Output the (X, Y) coordinate of the center of the cell containing the given text.  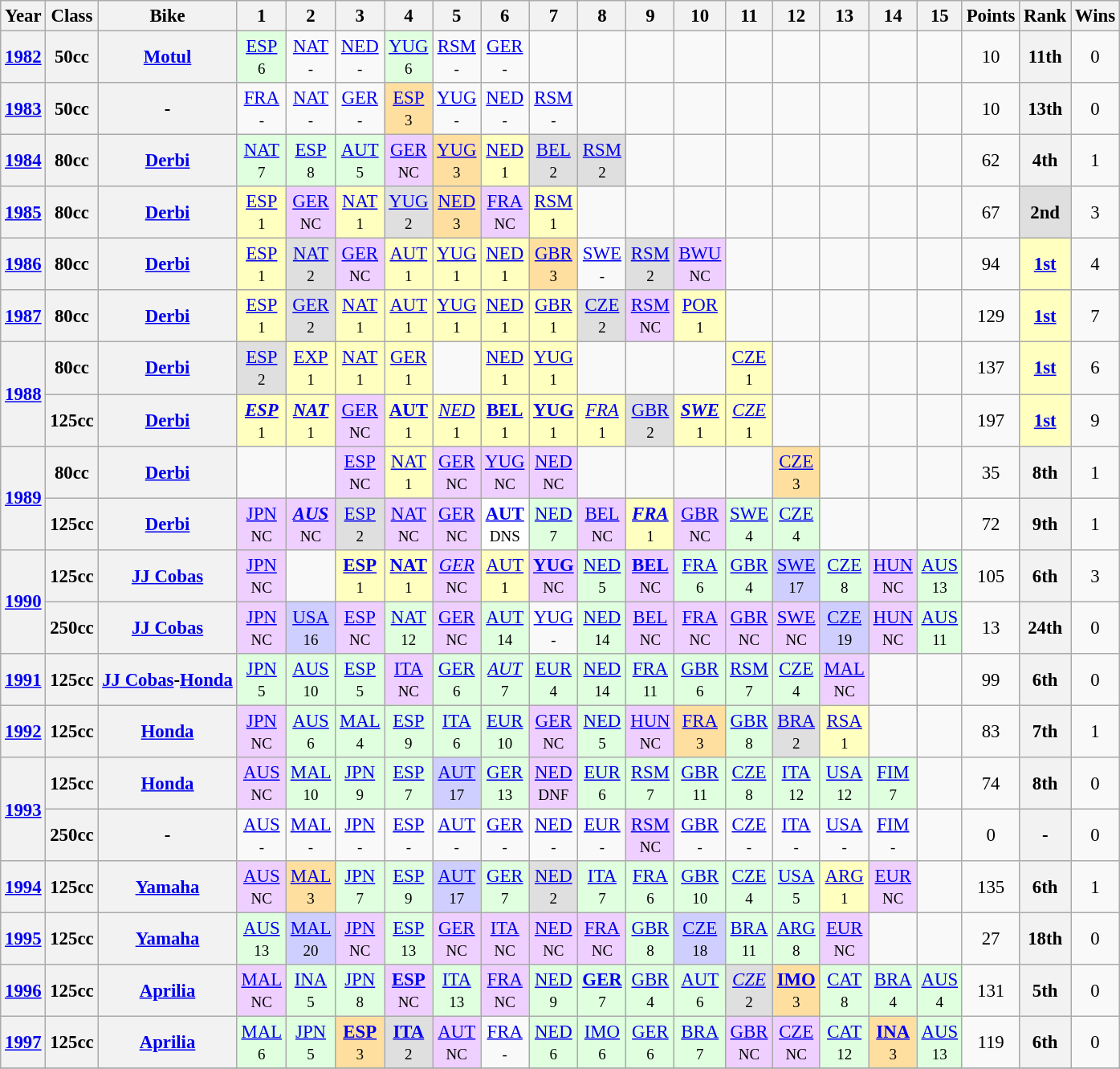
197 (991, 421)
Motul (167, 58)
NED3 (457, 212)
27 (991, 940)
74 (991, 784)
AUTDNS (505, 524)
ARG1 (845, 887)
CZENC (796, 1042)
ITA2 (409, 1042)
USA16 (310, 628)
NAT2 (310, 265)
8 (602, 16)
ESP5 (360, 679)
1992 (23, 731)
1986 (23, 265)
5th (1045, 991)
Points (991, 16)
NEDDNF (554, 784)
ITA6 (457, 731)
MAL4 (360, 731)
1985 (23, 212)
AUS6 (310, 731)
Class (72, 16)
POR1 (700, 316)
SWENC (796, 628)
GBR2 (650, 421)
GER13 (505, 784)
ESP8 (310, 161)
105 (991, 575)
12 (796, 16)
FIM- (893, 835)
JPN- (360, 835)
MAL6 (262, 1042)
AUS11 (939, 628)
ESP- (409, 835)
ESP13 (409, 940)
AUS10 (310, 679)
NED7 (554, 524)
AUT6 (700, 991)
Year (23, 16)
135 (991, 887)
1983 (23, 109)
CZE18 (700, 940)
IMO6 (602, 1042)
83 (991, 731)
EUR6 (602, 784)
GBR11 (700, 784)
SWE17 (796, 575)
35 (991, 472)
CAT12 (845, 1042)
GBR10 (700, 887)
1997 (23, 1042)
BEL1 (505, 421)
AUT- (457, 835)
Bike (167, 16)
AUT14 (505, 628)
YUG2 (409, 212)
ITA- (796, 835)
AUT5 (360, 161)
NATNC (409, 524)
119 (991, 1042)
1995 (23, 940)
11th (1045, 58)
AUT7 (505, 679)
11 (750, 16)
1988 (23, 394)
131 (991, 991)
1987 (23, 316)
BWUNC (700, 265)
24th (1045, 628)
USA5 (796, 887)
Wins (1095, 16)
ESP7 (409, 784)
1984 (23, 161)
JPN7 (360, 887)
1993 (23, 810)
ITA12 (796, 784)
CZE- (750, 835)
YUG6 (409, 58)
GBR6 (700, 679)
AUS- (262, 835)
SWE4 (750, 524)
BRA11 (750, 940)
ITA7 (602, 887)
FIM7 (893, 784)
BRA2 (796, 731)
BEL2 (554, 161)
1989 (23, 498)
EUR10 (505, 731)
1991 (23, 679)
1996 (23, 991)
JJ Cobas-Honda (167, 679)
AUS4 (939, 991)
67 (991, 212)
EXP1 (310, 368)
ITA13 (457, 991)
USA- (845, 835)
EUR4 (554, 679)
GBR1 (554, 316)
BRA4 (893, 991)
USA12 (845, 784)
13th (1045, 109)
FRA3 (700, 731)
NED2 (554, 887)
1994 (23, 887)
RSA1 (845, 731)
GER1 (409, 368)
YUG3 (457, 161)
CZE19 (845, 628)
1982 (23, 58)
137 (991, 368)
NED6 (554, 1042)
2nd (1045, 212)
IMO3 (796, 991)
1990 (23, 601)
Rank (1045, 16)
2 (310, 16)
NED9 (554, 991)
SWE- (602, 265)
CAT8 (845, 991)
MAL3 (310, 887)
18th (1045, 940)
RSM1 (554, 212)
GBR3 (554, 265)
5 (457, 16)
MAL- (310, 835)
NAT7 (262, 161)
MAL10 (310, 784)
AUTNC (457, 1042)
7th (1045, 731)
INA3 (893, 1042)
72 (991, 524)
129 (991, 316)
94 (991, 265)
BRA7 (700, 1042)
JPN9 (360, 784)
NAT12 (409, 628)
MAL20 (310, 940)
GBR- (700, 835)
62 (991, 161)
EUR- (602, 835)
99 (991, 679)
14 (893, 16)
ARG8 (796, 940)
15 (939, 16)
ESP6 (262, 58)
INA5 (310, 991)
CZE3 (796, 472)
SWE1 (700, 421)
9th (1045, 524)
JPN8 (360, 991)
GER2 (310, 316)
FRA11 (650, 679)
4th (1045, 161)
